Capture the cell that displays the provided text and extract its [X, Y] central coordinate. 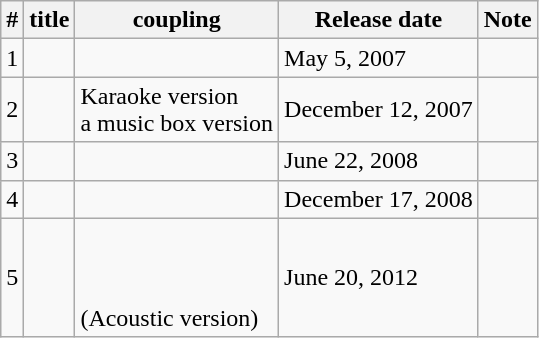
# [12, 20]
December 17, 2008 [379, 199]
3 [12, 161]
December 12, 2007 [379, 110]
(Acoustic version) [177, 278]
2 [12, 110]
title [50, 20]
coupling [177, 20]
4 [12, 199]
June 22, 2008 [379, 161]
Note [508, 20]
5 [12, 278]
1 [12, 58]
June 20, 2012 [379, 278]
May 5, 2007 [379, 58]
Karaoke versiona music box version [177, 110]
Release date [379, 20]
